Return the [X, Y] coordinate for the center point of the cell that contains the specified text.  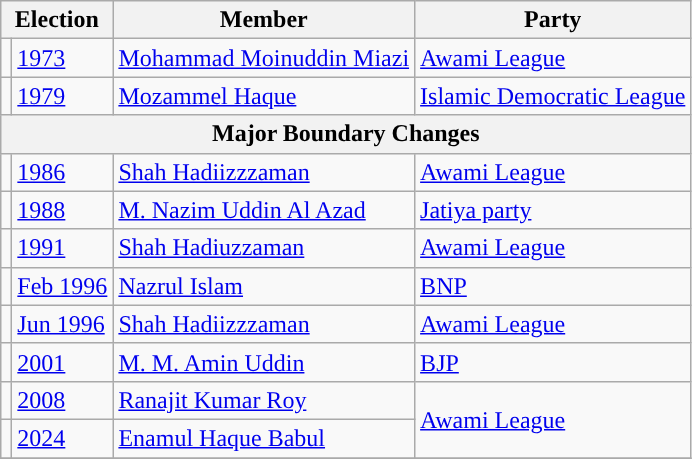
BNP [553, 286]
Mozammel Haque [264, 96]
Member [264, 20]
Mohammad Moinuddin Miazi [264, 58]
Election [57, 20]
1986 [62, 172]
2001 [62, 362]
Jun 1996 [62, 324]
1991 [62, 248]
Jatiya party [553, 210]
Ranajit Kumar Roy [264, 400]
1979 [62, 96]
2008 [62, 400]
1973 [62, 58]
M. M. Amin Uddin [264, 362]
Islamic Democratic League [553, 96]
M. Nazim Uddin Al Azad [264, 210]
Party [553, 20]
Shah Hadiuzzaman [264, 248]
Nazrul Islam [264, 286]
Major Boundary Changes [346, 134]
2024 [62, 438]
Feb 1996 [62, 286]
1988 [62, 210]
Enamul Haque Babul [264, 438]
BJP [553, 362]
